Determine the [x, y] coordinate at the center of the cell enclosing the given text.  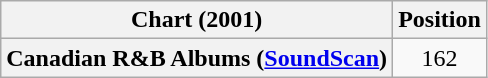
Position [440, 20]
Chart (2001) [197, 20]
Canadian R&B Albums (SoundScan) [197, 58]
162 [440, 58]
